Scan for the cell matching the given text and deliver its [X, Y] coordinate at center. 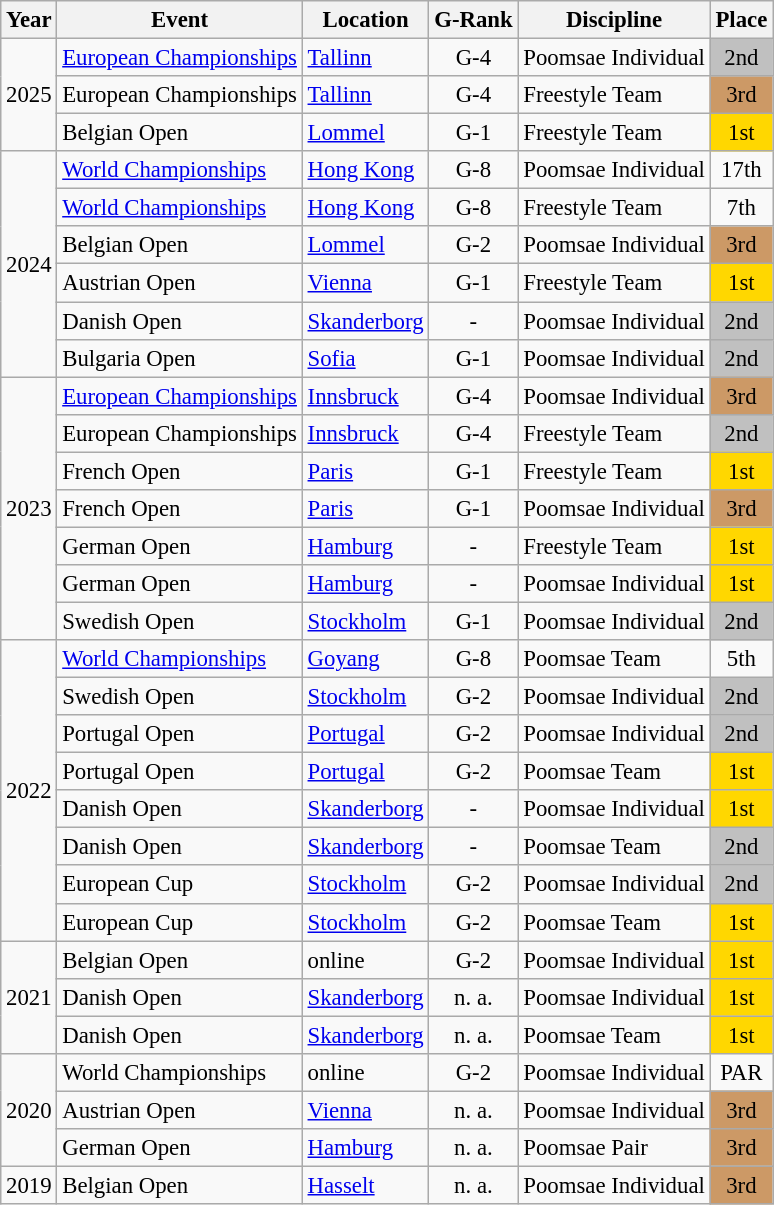
2025 [29, 96]
2023 [29, 508]
Sofia [366, 358]
Bulgaria Open [180, 358]
G-Rank [474, 20]
Hasselt [366, 1185]
Location [366, 20]
Event [180, 20]
Goyang [366, 659]
2020 [29, 1110]
Year [29, 20]
Place [741, 20]
PAR [741, 1073]
7th [741, 208]
2022 [29, 790]
2021 [29, 998]
17th [741, 170]
2024 [29, 264]
Discipline [614, 20]
5th [741, 659]
Poomsae Pair [614, 1148]
2019 [29, 1185]
